Extract the (x, y) coordinate from the center of the cell holding the provided text.  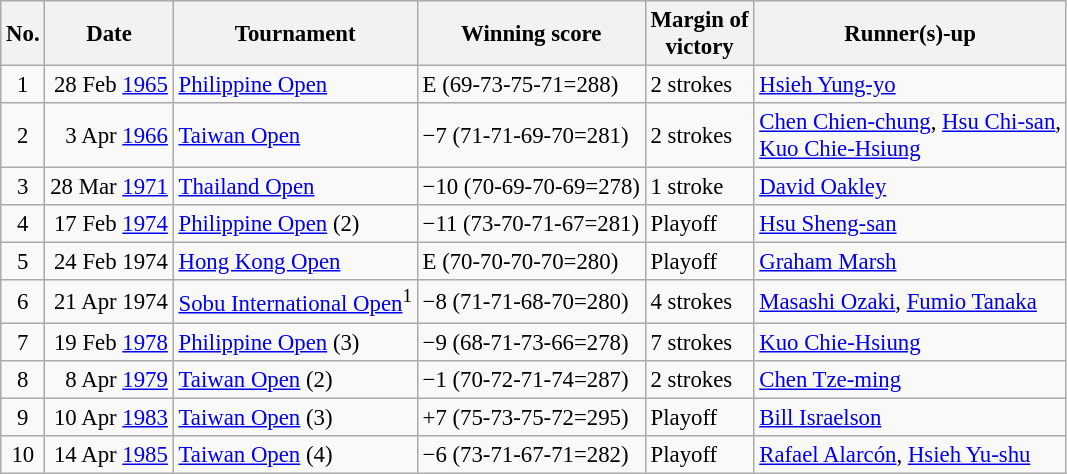
Sobu International Open1 (295, 301)
−1 (70-72-71-74=287) (531, 379)
−9 (68-71-73-66=278) (531, 342)
Thailand Open (295, 187)
Date (109, 34)
E (69-73-75-71=288) (531, 85)
9 (23, 417)
−7 (71-71-69-70=281) (531, 136)
10 Apr 1983 (109, 417)
−10 (70-69-70-69=278) (531, 187)
Bill Israelson (910, 417)
8 Apr 1979 (109, 379)
4 strokes (700, 301)
4 (23, 224)
−8 (71-71-68-70=280) (531, 301)
Taiwan Open (4) (295, 454)
Kuo Chie-Hsiung (910, 342)
Taiwan Open (3) (295, 417)
Taiwan Open (295, 136)
No. (23, 34)
Philippine Open (2) (295, 224)
1 stroke (700, 187)
Philippine Open (295, 85)
−6 (73-71-67-71=282) (531, 454)
Graham Marsh (910, 262)
Chen Tze-ming (910, 379)
Tournament (295, 34)
Taiwan Open (2) (295, 379)
28 Feb 1965 (109, 85)
24 Feb 1974 (109, 262)
Hsu Sheng-san (910, 224)
Masashi Ozaki, Fumio Tanaka (910, 301)
7 strokes (700, 342)
5 (23, 262)
14 Apr 1985 (109, 454)
David Oakley (910, 187)
17 Feb 1974 (109, 224)
7 (23, 342)
−11 (73-70-71-67=281) (531, 224)
Margin ofvictory (700, 34)
8 (23, 379)
3 Apr 1966 (109, 136)
E (70-70-70-70=280) (531, 262)
Hong Kong Open (295, 262)
Chen Chien-chung, Hsu Chi-san, Kuo Chie-Hsiung (910, 136)
+7 (75-73-75-72=295) (531, 417)
Philippine Open (3) (295, 342)
Hsieh Yung-yo (910, 85)
6 (23, 301)
19 Feb 1978 (109, 342)
Rafael Alarcón, Hsieh Yu-shu (910, 454)
28 Mar 1971 (109, 187)
10 (23, 454)
Winning score (531, 34)
21 Apr 1974 (109, 301)
3 (23, 187)
Runner(s)-up (910, 34)
1 (23, 85)
2 (23, 136)
